Return the [X, Y] coordinate for the center point of the cell that contains the specified text.  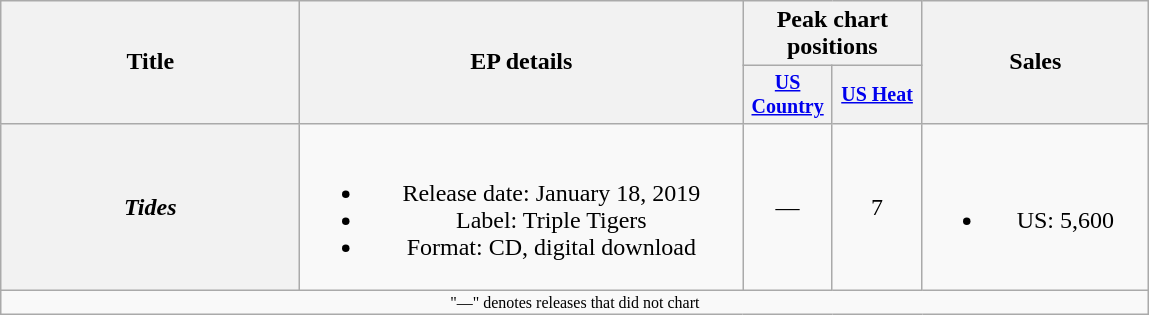
Release date: January 18, 2019Label: Triple TigersFormat: CD, digital download [522, 206]
EP details [522, 62]
Tides [150, 206]
"—" denotes releases that did not chart [575, 302]
US: 5,600 [1036, 206]
Peak chart positions [832, 34]
Title [150, 62]
7 [876, 206]
US Heat [876, 94]
— [788, 206]
Sales [1036, 62]
US Country [788, 94]
